Locate the cell with the specified text and output its [x, y] center coordinate. 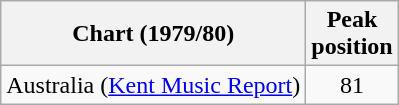
Chart (1979/80) [154, 34]
Australia (Kent Music Report) [154, 85]
81 [352, 85]
Peakposition [352, 34]
